Capture the cell that displays the provided text and extract its (x, y) central coordinate. 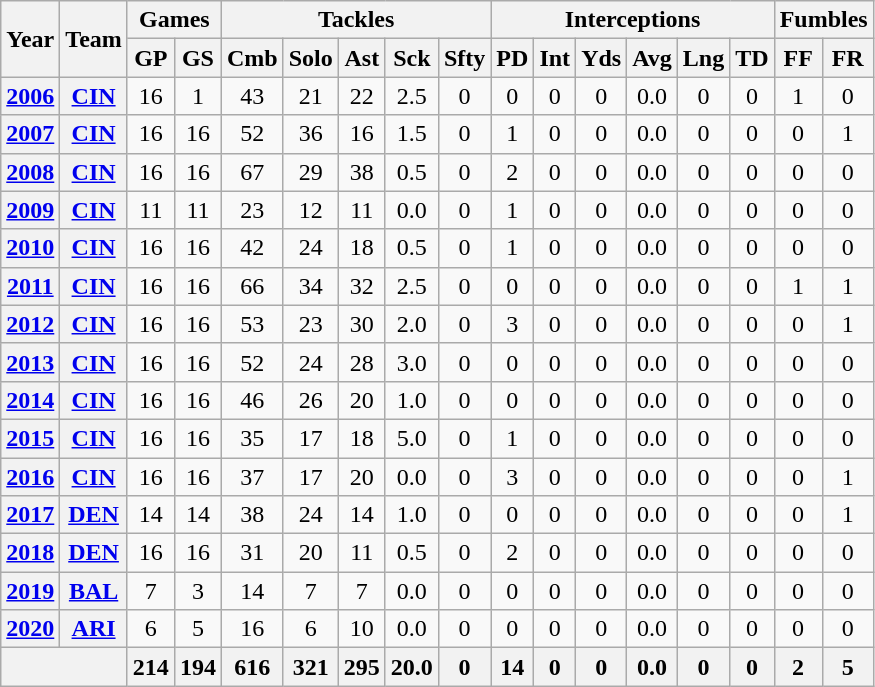
35 (252, 438)
1.5 (412, 134)
30 (362, 324)
Avg (652, 58)
26 (310, 400)
616 (252, 667)
2013 (30, 362)
20.0 (412, 667)
46 (252, 400)
2007 (30, 134)
2020 (30, 629)
2012 (30, 324)
Solo (310, 58)
FF (798, 58)
53 (252, 324)
Cmb (252, 58)
Year (30, 39)
194 (198, 667)
TD (752, 58)
295 (362, 667)
PD (512, 58)
66 (252, 286)
BAL (94, 591)
43 (252, 96)
36 (310, 134)
321 (310, 667)
2010 (30, 248)
10 (362, 629)
29 (310, 172)
Fumbles (824, 20)
12 (310, 210)
2009 (30, 210)
67 (252, 172)
34 (310, 286)
Int (555, 58)
FR (848, 58)
2018 (30, 553)
Tackles (356, 20)
42 (252, 248)
Sfty (464, 58)
2017 (30, 515)
2019 (30, 591)
Interceptions (632, 20)
31 (252, 553)
Games (174, 20)
2006 (30, 96)
22 (362, 96)
GP (150, 58)
2011 (30, 286)
2016 (30, 477)
21 (310, 96)
2014 (30, 400)
2008 (30, 172)
Ast (362, 58)
2015 (30, 438)
32 (362, 286)
2.0 (412, 324)
37 (252, 477)
Yds (602, 58)
5.0 (412, 438)
3.0 (412, 362)
214 (150, 667)
Team (94, 39)
Lng (703, 58)
ARI (94, 629)
Sck (412, 58)
GS (198, 58)
28 (362, 362)
